From the cell containing the given text, extract its center point as (X, Y) coordinate. 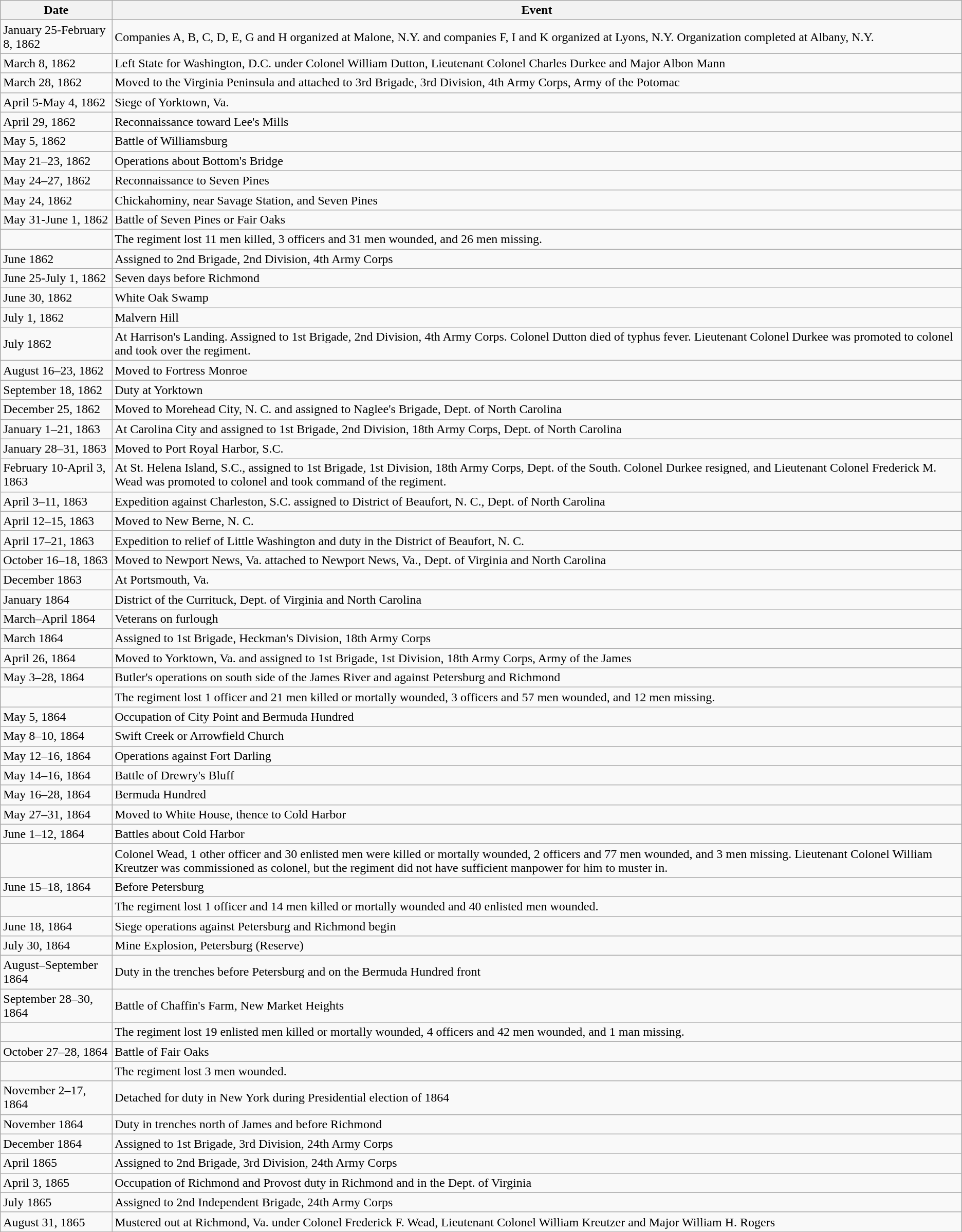
October 27–28, 1864 (57, 1052)
Battle of Chaffin's Farm, New Market Heights (537, 1006)
Siege operations against Petersburg and Richmond begin (537, 926)
August–September 1864 (57, 972)
May 12–16, 1864 (57, 756)
Assigned to 2nd Brigade, 2nd Division, 4th Army Corps (537, 258)
Battle of Drewry's Bluff (537, 775)
June 15–18, 1864 (57, 887)
April 5-May 4, 1862 (57, 102)
Seven days before Richmond (537, 278)
Butler's operations on south side of the James River and against Petersburg and Richmond (537, 678)
Moved to the Virginia Peninsula and attached to 3rd Brigade, 3rd Division, 4th Army Corps, Army of the Potomac (537, 83)
December 1864 (57, 1144)
November 2–17, 1864 (57, 1097)
Left State for Washington, D.C. under Colonel William Dutton, Lieutenant Colonel Charles Durkee and Major Albon Mann (537, 63)
Assigned to 2nd Independent Brigade, 24th Army Corps (537, 1202)
Moved to Newport News, Va. attached to Newport News, Va., Dept. of Virginia and North Carolina (537, 560)
May 14–16, 1864 (57, 775)
Operations about Bottom's Bridge (537, 161)
Malvern Hill (537, 318)
Bermuda Hundred (537, 795)
May 24, 1862 (57, 200)
April 26, 1864 (57, 658)
December 25, 1862 (57, 409)
June 18, 1864 (57, 926)
Event (537, 10)
May 5, 1862 (57, 141)
September 28–30, 1864 (57, 1006)
April 3, 1865 (57, 1183)
September 18, 1862 (57, 390)
July 1862 (57, 344)
March 8, 1862 (57, 63)
April 12–15, 1863 (57, 521)
May 31-June 1, 1862 (57, 219)
July 1, 1862 (57, 318)
April 3–11, 1863 (57, 501)
Reconnaissance to Seven Pines (537, 180)
Moved to Morehead City, N. C. and assigned to Naglee's Brigade, Dept. of North Carolina (537, 409)
February 10-April 3, 1863 (57, 475)
Assigned to 1st Brigade, 3rd Division, 24th Army Corps (537, 1144)
Operations against Fort Darling (537, 756)
May 5, 1864 (57, 717)
June 30, 1862 (57, 298)
Duty in trenches north of James and before Richmond (537, 1124)
Occupation of City Point and Bermuda Hundred (537, 717)
December 1863 (57, 580)
November 1864 (57, 1124)
Assigned to 1st Brigade, Heckman's Division, 18th Army Corps (537, 639)
Battles about Cold Harbor (537, 834)
The regiment lost 1 officer and 21 men killed or mortally wounded, 3 officers and 57 men wounded, and 12 men missing. (537, 697)
Battle of Williamsburg (537, 141)
April 29, 1862 (57, 122)
Veterans on furlough (537, 619)
Moved to Port Royal Harbor, S.C. (537, 449)
The regiment lost 11 men killed, 3 officers and 31 men wounded, and 26 men missing. (537, 239)
August 31, 1865 (57, 1222)
May 27–31, 1864 (57, 814)
June 1862 (57, 258)
Mine Explosion, Petersburg (Reserve) (537, 946)
Reconnaissance toward Lee's Mills (537, 122)
Before Petersburg (537, 887)
Expedition to relief of Little Washington and duty in the District of Beaufort, N. C. (537, 540)
October 16–18, 1863 (57, 560)
Chickahominy, near Savage Station, and Seven Pines (537, 200)
August 16–23, 1862 (57, 370)
June 1–12, 1864 (57, 834)
March 1864 (57, 639)
At Carolina City and assigned to 1st Brigade, 2nd Division, 18th Army Corps, Dept. of North Carolina (537, 429)
At Portsmouth, Va. (537, 580)
Moved to Yorktown, Va. and assigned to 1st Brigade, 1st Division, 18th Army Corps, Army of the James (537, 658)
Occupation of Richmond and Provost duty in Richmond and in the Dept. of Virginia (537, 1183)
Detached for duty in New York during Presidential election of 1864 (537, 1097)
May 8–10, 1864 (57, 736)
January 28–31, 1863 (57, 449)
May 21–23, 1862 (57, 161)
March 28, 1862 (57, 83)
The regiment lost 1 officer and 14 men killed or mortally wounded and 40 enlisted men wounded. (537, 906)
Duty in the trenches before Petersburg and on the Bermuda Hundred front (537, 972)
Battle of Seven Pines or Fair Oaks (537, 219)
Moved to Fortress Monroe (537, 370)
April 17–21, 1863 (57, 540)
Mustered out at Richmond, Va. under Colonel Frederick F. Wead, Lieutenant Colonel William Kreutzer and Major William H. Rogers (537, 1222)
Swift Creek or Arrowfield Church (537, 736)
Siege of Yorktown, Va. (537, 102)
January 1–21, 1863 (57, 429)
April 1865 (57, 1163)
January 1864 (57, 600)
Moved to White House, thence to Cold Harbor (537, 814)
Expedition against Charleston, S.C. assigned to District of Beaufort, N. C., Dept. of North Carolina (537, 501)
May 16–28, 1864 (57, 795)
Companies A, B, C, D, E, G and H organized at Malone, N.Y. and companies F, I and K organized at Lyons, N.Y. Organization completed at Albany, N.Y. (537, 37)
January 25-February 8, 1862 (57, 37)
Battle of Fair Oaks (537, 1052)
Assigned to 2nd Brigade, 3rd Division, 24th Army Corps (537, 1163)
Moved to New Berne, N. C. (537, 521)
May 3–28, 1864 (57, 678)
July 1865 (57, 1202)
March–April 1864 (57, 619)
June 25-July 1, 1862 (57, 278)
The regiment lost 3 men wounded. (537, 1071)
July 30, 1864 (57, 946)
May 24–27, 1862 (57, 180)
Duty at Yorktown (537, 390)
District of the Currituck, Dept. of Virginia and North Carolina (537, 600)
The regiment lost 19 enlisted men killed or mortally wounded, 4 officers and 42 men wounded, and 1 man missing. (537, 1032)
Date (57, 10)
White Oak Swamp (537, 298)
